Find where the given text appears and provide that cell's center as [x, y] coordinate. 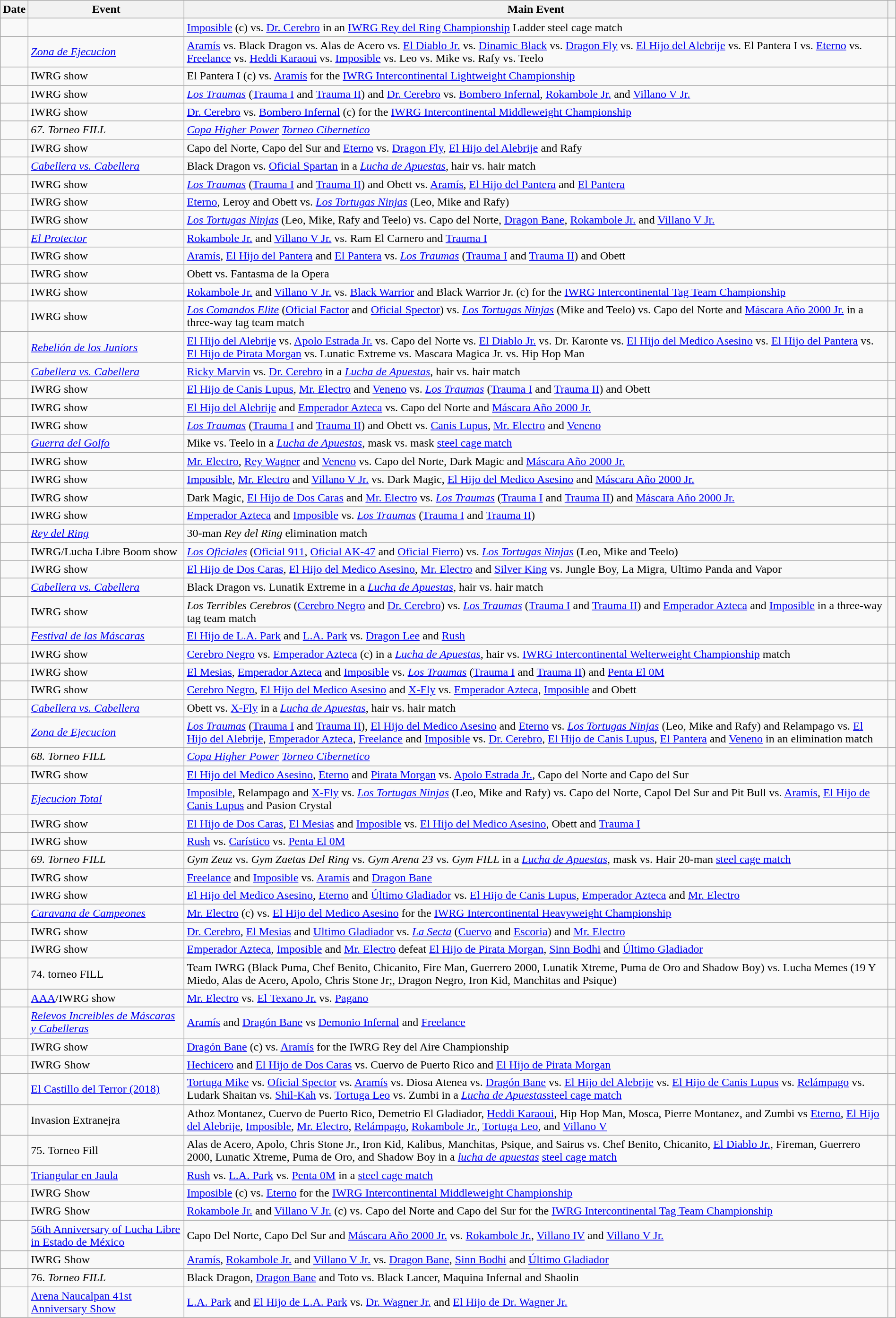
Rey del Ring [106, 533]
Hechicero and El Hijo de Dos Caras vs. Cuervo de Puerto Rico and El Hijo de Pirata Morgan [536, 1065]
67. Torneo FILL [106, 130]
Eterno, Leroy and Obett vs. Los Tortugas Ninjas (Leo, Mike and Rafy) [536, 202]
El Hijo del Medico Asesino, Eterno and Último Gladiador vs. El Hijo de Canis Lupus, Emperador Azteca and Mr. Electro [536, 896]
Ejecucion Total [106, 799]
Capo del Norte, Capo del Sur and Eterno vs. Dragon Fly, El Hijo del Alebrije and Rafy [536, 148]
Dragón Bane (c) vs. Aramís for the IWRG Rey del Aire Championship [536, 1047]
Imposible, Mr. Electro and Villano V Jr. vs. Dark Magic, El Hijo del Medico Asesino and Máscara Año 2000 Jr. [536, 479]
Los Traumas (Trauma I and Trauma II) and Obett vs. Canis Lupus, Mr. Electro and Veneno [536, 425]
Black Dragon vs. Oficial Spartan in a Lucha de Apuestas, hair vs. hair match [536, 166]
Los Traumas (Trauma I and Trauma II) and Obett vs. Aramís, El Hijo del Pantera and El Pantera [536, 184]
Imposible (c) vs. Eterno for the IWRG Intercontinental Middleweight Championship [536, 1193]
30-man Rey del Ring elimination match [536, 533]
El Pantera I (c) vs. Aramís for the IWRG Intercontinental Lightweight Championship [536, 76]
Guerra del Golfo [106, 443]
Cerebro Negro vs. Emperador Azteca (c) in a Lucha de Apuestas, hair vs. IWRG Intercontinental Welterweight Championship match [536, 654]
Rush vs. L.A. Park vs. Penta 0M in a steel cage match [536, 1175]
Emperador Azteca and Imposible vs. Los Traumas (Trauma I and Trauma II) [536, 515]
El Hijo del Alebrije and Emperador Azteca vs. Capo del Norte and Máscara Año 2000 Jr. [536, 407]
Ricky Marvin vs. Dr. Cerebro in a Lucha de Apuestas, hair vs. hair match [536, 371]
75. Torneo Fill [106, 1150]
Obett vs. Fantasma de la Opera [536, 274]
El Hijo del Medico Asesino, Eterno and Pirata Morgan vs. Apolo Estrada Jr., Capo del Norte and Capo del Sur [536, 775]
Mike vs. Teelo in a Lucha de Apuestas, mask vs. mask steel cage match [536, 443]
Invasion Extranejra [106, 1120]
Mr. Electro, Rey Wagner and Veneno vs. Capo del Norte, Dark Magic and Máscara Año 2000 Jr. [536, 461]
El Mesias, Emperador Azteca and Imposible vs. Los Traumas (Trauma I and Trauma II) and Penta El 0M [536, 672]
Aramís, Rokambole Jr. and Villano V Jr. vs. Dragon Bane, Sinn Bodhi and Último Gladiador [536, 1260]
El Hijo de Canis Lupus, Mr. Electro and Veneno vs. Los Traumas (Trauma I and Trauma II) and Obett [536, 389]
Arena Naucalpan 41st Anniversary Show [106, 1302]
Los Tortugas Ninjas (Leo, Mike, Rafy and Teelo) vs. Capo del Norte, Dragon Bane, Rokambole Jr. and Villano V Jr. [536, 220]
Festival de las Máscaras [106, 636]
Dr. Cerebro vs. Bombero Infernal (c) for the IWRG Intercontinental Middleweight Championship [536, 112]
68. Torneo FILL [106, 757]
Mr. Electro vs. El Texano Jr. vs. Pagano [536, 998]
Black Dragon, Dragon Bane and Toto vs. Black Lancer, Maquina Infernal and Shaolin [536, 1278]
Caravana de Campeones [106, 913]
El Castillo del Terror (2018) [106, 1089]
Date [14, 9]
Gym Zeuz vs. Gym Zaetas Del Ring vs. Gym Arena 23 vs. Gym FILL in a Lucha de Apuestas, mask vs. Hair 20-man steel cage match [536, 859]
Cerebro Negro, El Hijo del Medico Asesino and X-Fly vs. Emperador Azteca, Imposible and Obett [536, 690]
Dr. Cerebro, El Mesias and Ultimo Gladiador vs. La Secta (Cuervo and Escoria) and Mr. Electro [536, 931]
El Hijo de Dos Caras, El Hijo del Medico Asesino, Mr. Electro and Silver King vs. Jungle Boy, La Migra, Ultimo Panda and Vapor [536, 569]
Rokambole Jr. and Villano V Jr. (c) vs. Capo del Norte and Capo del Sur for the IWRG Intercontinental Tag Team Championship [536, 1211]
Black Dragon vs. Lunatik Extreme in a Lucha de Apuestas, hair vs. hair match [536, 587]
Imposible (c) vs. Dr. Cerebro in an IWRG Rey del Ring Championship Ladder steel cage match [536, 27]
Los Traumas (Trauma I and Trauma II) and Dr. Cerebro vs. Bombero Infernal, Rokambole Jr. and Villano V Jr. [536, 94]
Triangular en Jaula [106, 1175]
Main Event [536, 9]
IWRG/Lucha Libre Boom show [106, 551]
El Hijo de Dos Caras, El Mesias and Imposible vs. El Hijo del Medico Asesino, Obett and Trauma I [536, 823]
56th Anniversary of Lucha Libre in Estado de México [106, 1235]
L.A. Park and El Hijo de L.A. Park vs. Dr. Wagner Jr. and El Hijo de Dr. Wagner Jr. [536, 1302]
Mr. Electro (c) vs. El Hijo del Medico Asesino for the IWRG Intercontinental Heavyweight Championship [536, 913]
Relevos Increibles de Máscaras y Cabelleras [106, 1023]
Rokambole Jr. and Villano V Jr. vs. Ram El Carnero and Trauma I [536, 238]
74. torneo FILL [106, 973]
Freelance and Imposible vs. Aramís and Dragon Bane [536, 878]
Emperador Azteca, Imposible and Mr. Electro defeat El Hijo de Pirata Morgan, Sinn Bodhi and Último Gladiador [536, 949]
Los Oficiales (Oficial 911, Oficial AK-47 and Oficial Fierro) vs. Los Tortugas Ninjas (Leo, Mike and Teelo) [536, 551]
69. Torneo FILL [106, 859]
Rokambole Jr. and Villano V Jr. vs. Black Warrior and Black Warrior Jr. (c) for the IWRG Intercontinental Tag Team Championship [536, 292]
Capo Del Norte, Capo Del Sur and Máscara Año 2000 Jr. vs. Rokambole Jr., Villano IV and Villano V Jr. [536, 1235]
AAA/IWRG show [106, 998]
El Protector [106, 238]
Aramís, El Hijo del Pantera and El Pantera vs. Los Traumas (Trauma I and Trauma II) and Obett [536, 256]
76. Torneo FILL [106, 1278]
Obett vs. X-Fly in a Lucha de Apuestas, hair vs. hair match [536, 708]
Aramís and Dragón Bane vs Demonio Infernal and Freelance [536, 1023]
El Hijo de L.A. Park and L.A. Park vs. Dragon Lee and Rush [536, 636]
Rebelión de los Juniors [106, 347]
Event [106, 9]
Dark Magic, El Hijo de Dos Caras and Mr. Electro vs. Los Traumas (Trauma I and Trauma II) and Máscara Año 2000 Jr. [536, 497]
Rush vs. Carístico vs. Penta El 0M [536, 841]
